From the cell containing the given text, extract its center point as (x, y) coordinate. 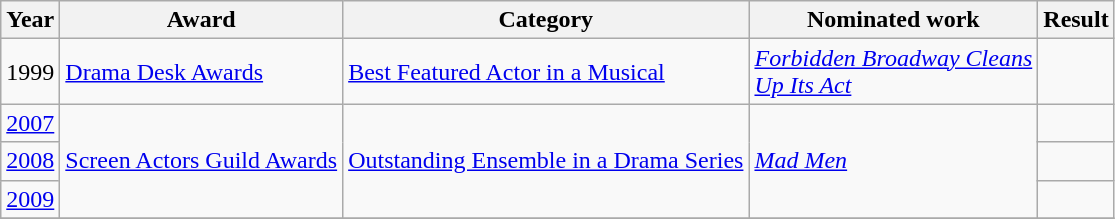
1999 (30, 72)
Nominated work (894, 20)
Screen Actors Guild Awards (202, 161)
Outstanding Ensemble in a Drama Series (546, 161)
2007 (30, 123)
Best Featured Actor in a Musical (546, 72)
Year (30, 20)
2009 (30, 199)
Award (202, 20)
Forbidden Broadway Cleans Up Its Act (894, 72)
Mad Men (894, 161)
Category (546, 20)
Drama Desk Awards (202, 72)
2008 (30, 161)
Result (1076, 20)
